Scan for the cell matching the given text and deliver its (x, y) coordinate at center. 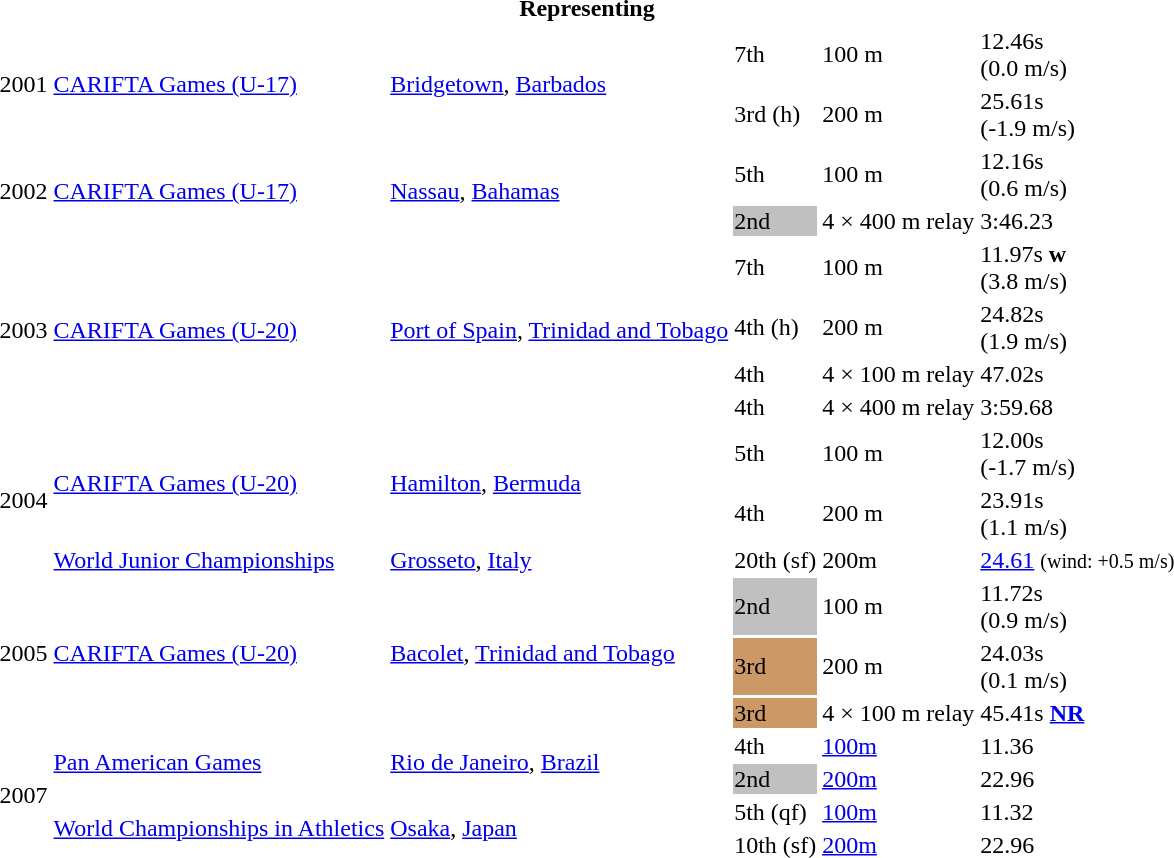
20th (sf) (776, 560)
Bacolet, Trinidad and Tobago (560, 653)
4th (h) (776, 328)
Hamilton, Bermuda (560, 484)
Rio de Janeiro, Brazil (560, 762)
Port of Spain, Trinidad and Tobago (560, 330)
Nassau, Bahamas (560, 191)
3rd (h) (776, 114)
World Junior Championships (219, 560)
Bridgetown, Barbados (560, 84)
5th (qf) (776, 812)
Grosseto, Italy (560, 560)
Pan American Games (219, 762)
